Extract the [X, Y] coordinate from the center of the cell holding the provided text.  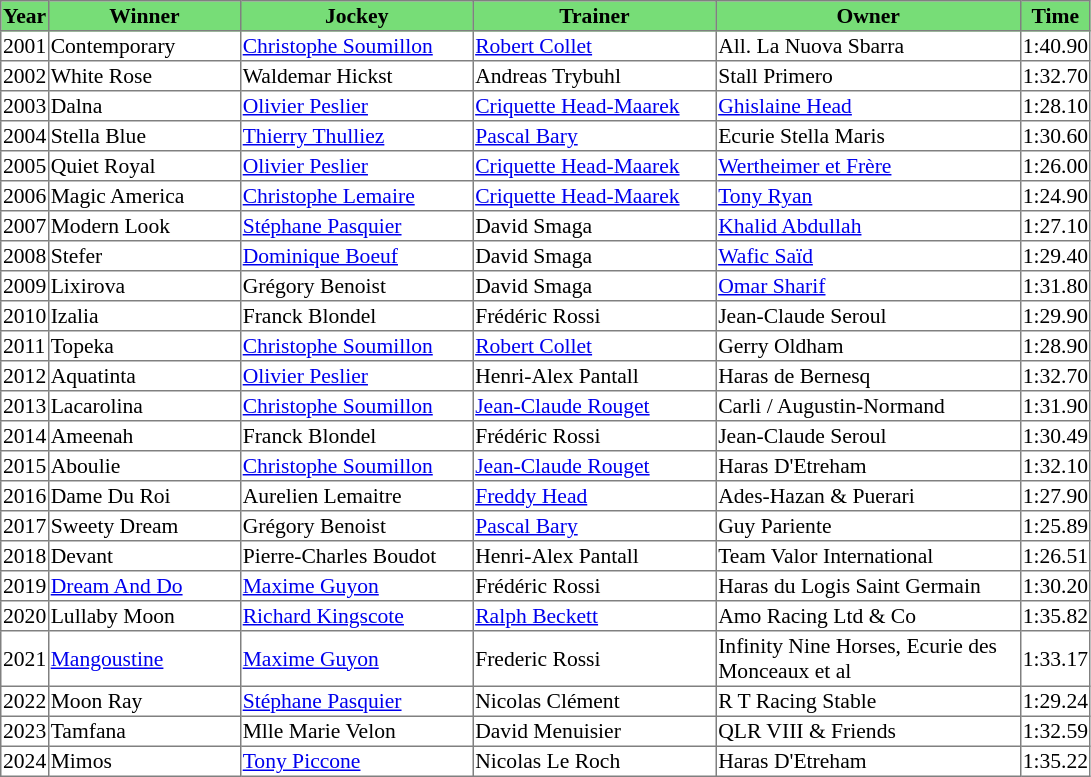
Aquatinta [144, 376]
Aboulie [144, 466]
Richard Kingscote [356, 616]
Mimos [144, 761]
Amo Racing Ltd & Co [868, 616]
White Rose [144, 76]
Stall Primero [868, 76]
2023 [25, 731]
1:27.10 [1055, 226]
2018 [25, 556]
Ralph Beckett [594, 616]
1:31.80 [1055, 286]
Lullaby Moon [144, 616]
Tony Ryan [868, 196]
1:40.90 [1055, 46]
QLR VIII & Friends [868, 731]
Winner [144, 16]
2011 [25, 346]
1:26.00 [1055, 166]
1:26.51 [1055, 556]
Haras du Logis Saint Germain [868, 586]
2008 [25, 256]
Lixirova [144, 286]
2020 [25, 616]
Devant [144, 556]
Khalid Abdullah [868, 226]
Dalna [144, 106]
Pierre-Charles Boudot [356, 556]
Tamfana [144, 731]
Sweety Dream [144, 526]
Stefer [144, 256]
Omar Sharif [868, 286]
Ameenah [144, 436]
2017 [25, 526]
David Menuisier [594, 731]
Carli / Augustin-Normand [868, 406]
Lacarolina [144, 406]
Christophe Lemaire [356, 196]
Contemporary [144, 46]
1:32.10 [1055, 466]
Mangoustine [144, 659]
1:25.89 [1055, 526]
Time [1055, 16]
Stella Blue [144, 136]
Ghislaine Head [868, 106]
Thierry Thulliez [356, 136]
Jockey [356, 16]
Nicolas Le Roch [594, 761]
Haras de Bernesq [868, 376]
2002 [25, 76]
Nicolas Clément [594, 701]
1:33.17 [1055, 659]
Magic America [144, 196]
Izalia [144, 316]
2021 [25, 659]
1:31.90 [1055, 406]
Wertheimer et Frère [868, 166]
Year [25, 16]
Frederic Rossi [594, 659]
Guy Pariente [868, 526]
2007 [25, 226]
Tony Piccone [356, 761]
1:27.90 [1055, 496]
1:29.40 [1055, 256]
Owner [868, 16]
2005 [25, 166]
2010 [25, 316]
Gerry Oldham [868, 346]
1:29.90 [1055, 316]
Dame Du Roi [144, 496]
Ecurie Stella Maris [868, 136]
2015 [25, 466]
Aurelien Lemaitre [356, 496]
1:30.49 [1055, 436]
Moon Ray [144, 701]
2019 [25, 586]
Freddy Head [594, 496]
Dominique Boeuf [356, 256]
Wafic Saïd [868, 256]
R T Racing Stable [868, 701]
1:30.60 [1055, 136]
Infinity Nine Horses, Ecurie des Monceaux et al [868, 659]
1:35.22 [1055, 761]
Dream And Do [144, 586]
Quiet Royal [144, 166]
Mlle Marie Velon [356, 731]
2009 [25, 286]
1:29.24 [1055, 701]
2012 [25, 376]
1:28.90 [1055, 346]
Waldemar Hickst [356, 76]
Trainer [594, 16]
2024 [25, 761]
Modern Look [144, 226]
2001 [25, 46]
2006 [25, 196]
1:24.90 [1055, 196]
2004 [25, 136]
1:28.10 [1055, 106]
Team Valor International [868, 556]
All. La Nuova Sbarra [868, 46]
2022 [25, 701]
2014 [25, 436]
Topeka [144, 346]
Andreas Trybuhl [594, 76]
1:30.20 [1055, 586]
2016 [25, 496]
1:35.82 [1055, 616]
1:32.59 [1055, 731]
2003 [25, 106]
Ades-Hazan & Puerari [868, 496]
2013 [25, 406]
